Return the [x, y] coordinate for the center point of the cell that contains the specified text.  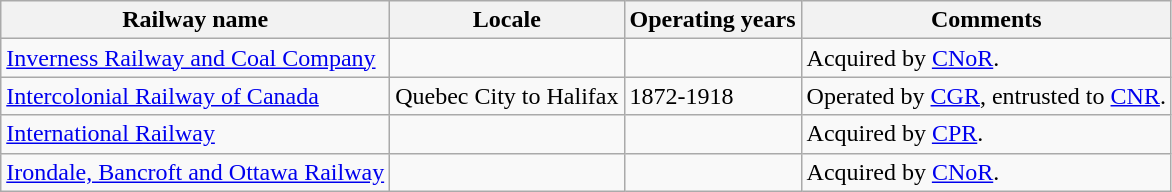
Quebec City to Halifax [507, 96]
Intercolonial Railway of Canada [196, 96]
Operated by CGR, entrusted to CNR. [986, 96]
Comments [986, 20]
Locale [507, 20]
Railway name [196, 20]
Acquired by CPR. [986, 134]
1872-1918 [712, 96]
Irondale, Bancroft and Ottawa Railway [196, 172]
Inverness Railway and Coal Company [196, 58]
International Railway [196, 134]
Operating years [712, 20]
